Return [X, Y] of the center of cell containing provided text 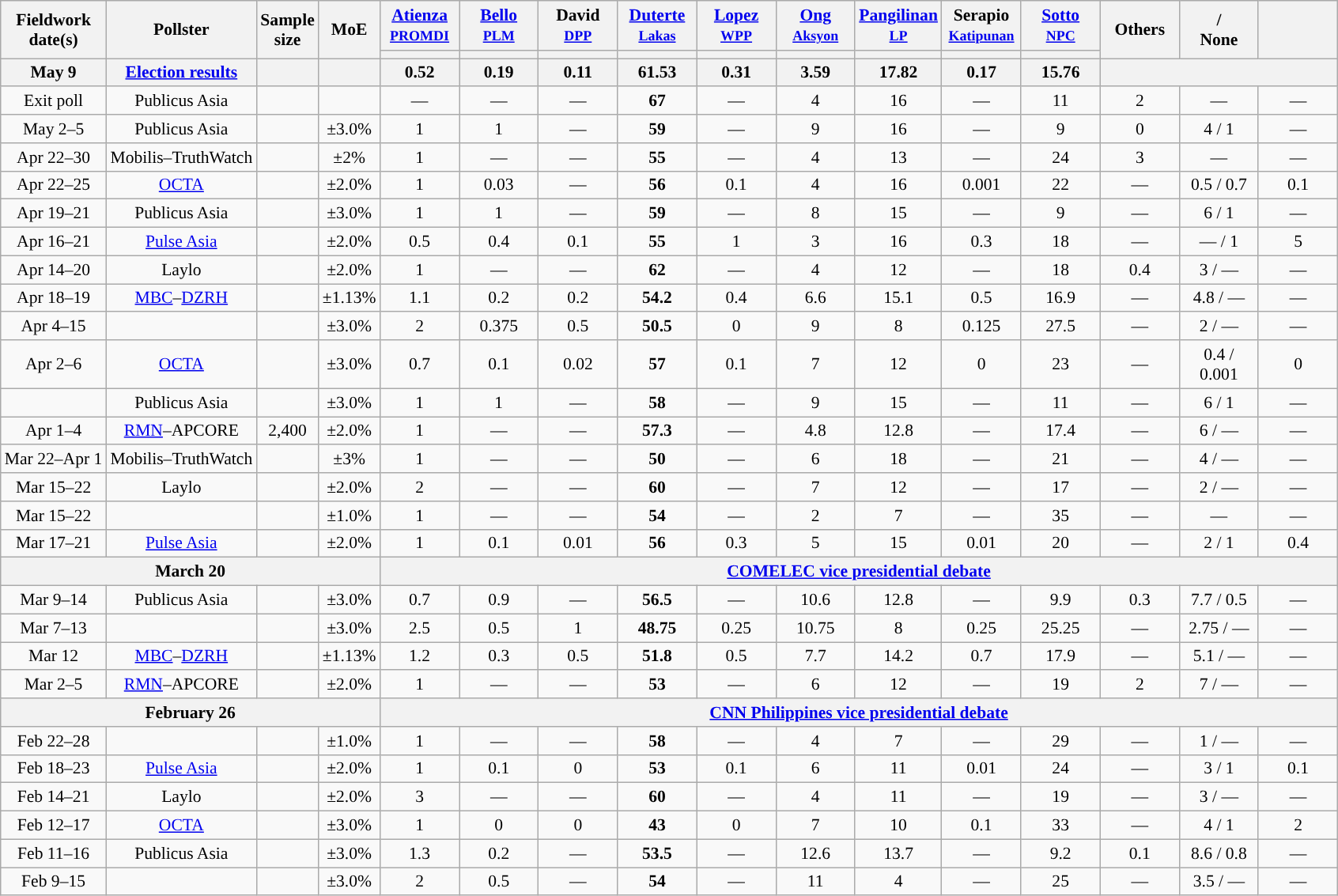
COMELEC vice presidential debate [859, 572]
0.375 [499, 327]
CNN Philippines vice presidential debate [859, 713]
50 [657, 459]
0.11 [578, 73]
Fieldworkdate(s) [54, 30]
6.6 [815, 298]
0.9 [499, 600]
22 [1060, 185]
Mar 12 [54, 656]
Mar 17–21 [54, 543]
17.9 [1060, 656]
AtienzaPROMDI [420, 25]
May 9 [54, 73]
10.6 [815, 600]
Pollster [181, 30]
Feb 12–17 [54, 826]
1.1 [420, 298]
17.82 [898, 73]
PangilinanLP [898, 25]
9.2 [1060, 853]
4.8 / — [1219, 298]
Samplesize [287, 30]
Apr 22–25 [54, 185]
LopezWPP [736, 25]
13.7 [898, 853]
20 [1060, 543]
Apr 22–30 [54, 157]
5.1 / — [1219, 656]
Mar 22–Apr 1 [54, 459]
2.5 [420, 628]
10 [898, 826]
0.125 [981, 327]
0.17 [981, 73]
Feb 9–15 [54, 882]
/None [1219, 30]
15.76 [1060, 73]
Feb 11–16 [54, 853]
OngAksyon [815, 25]
6 / — [1219, 431]
±2% [350, 157]
1 / — [1219, 741]
2.75 / — [1219, 628]
51.8 [657, 656]
0.02 [578, 364]
14.2 [898, 656]
7.7 / 0.5 [1219, 600]
8.6 / 0.8 [1219, 853]
67 [657, 101]
7 / — [1219, 685]
Apr 18–19 [54, 298]
Mar 9–14 [54, 600]
4 / — [1219, 459]
Feb 14–21 [54, 797]
0.52 [420, 73]
Feb 18–23 [54, 769]
17 [1060, 487]
25 [1060, 882]
Apr 2–6 [54, 364]
2 / 1 [1219, 543]
0.19 [499, 73]
4.8 [815, 431]
3 / 1 [1219, 769]
16.9 [1060, 298]
Others [1140, 30]
25.25 [1060, 628]
MoE [350, 30]
±3% [350, 459]
0.5 / 0.7 [1219, 185]
48.75 [657, 628]
2,400 [287, 431]
May 2–5 [54, 129]
12.6 [815, 853]
15.1 [898, 298]
Exit poll [54, 101]
23 [1060, 364]
17.4 [1060, 431]
Mar 7–13 [54, 628]
0.4 / 0.001 [1219, 364]
February 26 [191, 713]
3.59 [815, 73]
0.03 [499, 185]
33 [1060, 826]
0.001 [981, 185]
March 20 [191, 572]
61.53 [657, 73]
53.5 [657, 853]
Feb 22–28 [54, 741]
10.75 [815, 628]
35 [1060, 516]
1.2 [420, 656]
3.5 / — [1219, 882]
43 [657, 826]
BelloPLM [499, 25]
13 [898, 157]
1.3 [420, 853]
56.5 [657, 600]
DuterteLakas [657, 25]
Apr 16–21 [54, 242]
DavidDPP [578, 25]
29 [1060, 741]
— / 1 [1219, 242]
57 [657, 364]
Apr 4–15 [54, 327]
SottoNPC [1060, 25]
54.2 [657, 298]
Apr 14–20 [54, 270]
57.3 [657, 431]
9.9 [1060, 600]
Mar 2–5 [54, 685]
50.5 [657, 327]
Apr 1–4 [54, 431]
SerapioKatipunan [981, 25]
Apr 19–21 [54, 214]
0.31 [736, 73]
62 [657, 270]
7.7 [815, 656]
27.5 [1060, 327]
Election results [181, 73]
21 [1060, 459]
